Detect which cell encompasses the target text, then output its (x, y) center coordinate. 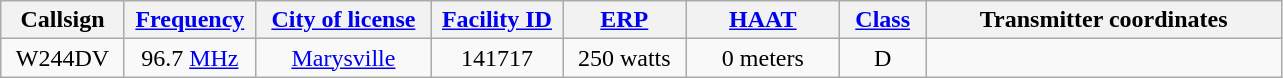
W244DV (63, 58)
HAAT (763, 20)
Marysville (343, 58)
Callsign (63, 20)
ERP (624, 20)
Class (883, 20)
96.7 MHz (190, 58)
250 watts (624, 58)
City of license (343, 20)
Frequency (190, 20)
D (883, 58)
0 meters (763, 58)
141717 (496, 58)
Facility ID (496, 20)
Transmitter coordinates (1104, 20)
